From the cell containing the given text, extract its center point as [X, Y] coordinate. 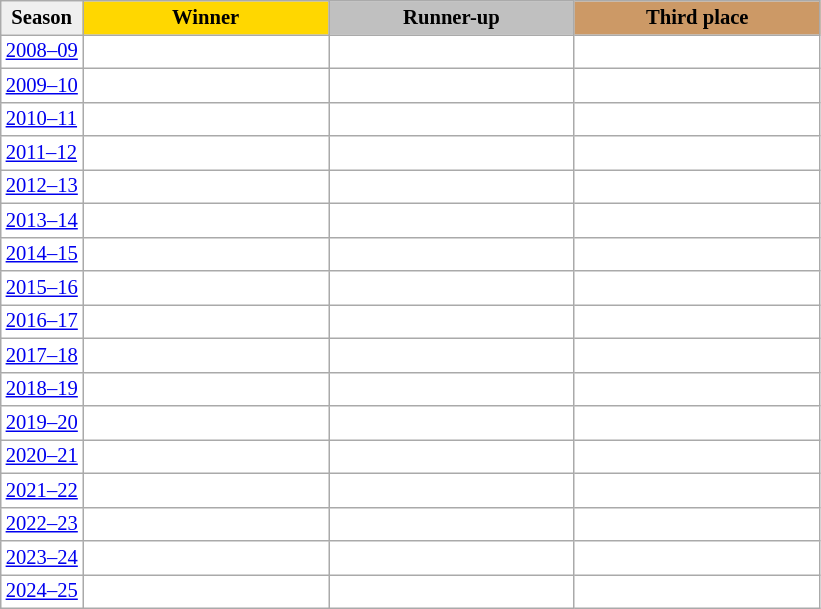
2021–22 [42, 490]
2019–20 [42, 423]
2016–17 [42, 321]
2009–10 [42, 85]
Season [42, 17]
2013–14 [42, 220]
2015–16 [42, 287]
2008–09 [42, 51]
2017–18 [42, 355]
Runner-up [451, 17]
2011–12 [42, 153]
Third place [697, 17]
2022–23 [42, 524]
2020–21 [42, 456]
2010–11 [42, 119]
2023–24 [42, 557]
2012–13 [42, 186]
2014–15 [42, 254]
Winner [206, 17]
2024–25 [42, 591]
2018–19 [42, 389]
